Locate the cell with the specified text and output its (X, Y) center coordinate. 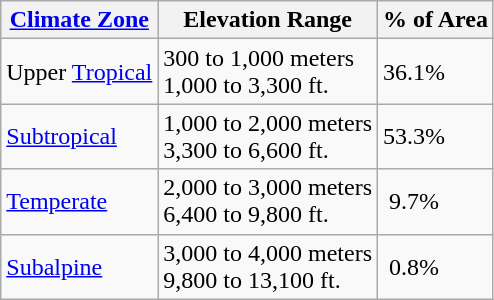
Elevation Range (268, 20)
3,000 to 4,000 meters9,800 to 13,100 ft. (268, 266)
300 to 1,000 meters1,000 to 3,300 ft. (268, 72)
Climate Zone (80, 20)
Upper Tropical (80, 72)
Temperate (80, 202)
36.1% (436, 72)
2,000 to 3,000 meters6,400 to 9,800 ft. (268, 202)
Subtropical (80, 136)
Subalpine (80, 266)
9.7% (436, 202)
1,000 to 2,000 meters3,300 to 6,600 ft. (268, 136)
% of Area (436, 20)
53.3% (436, 136)
0.8% (436, 266)
